Extract the (x, y) coordinate from the center of the cell holding the provided text.  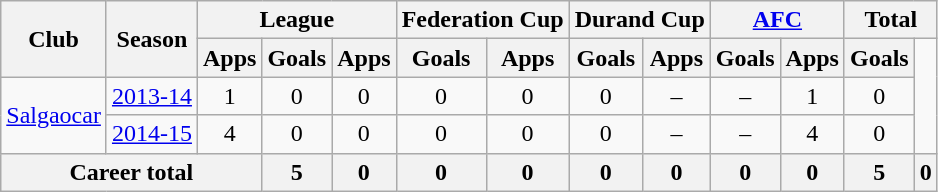
Season (152, 39)
Salgaocar (54, 115)
Club (54, 39)
Federation Cup (482, 20)
2014-15 (152, 134)
League (296, 20)
2013-14 (152, 96)
Career total (132, 172)
Durand Cup (640, 20)
Total (890, 20)
AFC (777, 20)
